Return [x, y] of the center of cell containing provided text 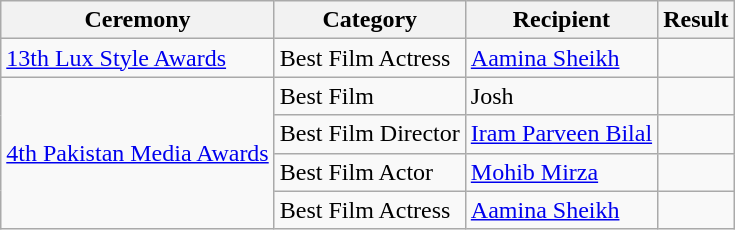
Recipient [561, 20]
4th Pakistan Media Awards [138, 153]
Iram Parveen Bilal [561, 134]
Ceremony [138, 20]
13th Lux Style Awards [138, 58]
Best Film Director [370, 134]
Josh [561, 96]
Category [370, 20]
Mohib Mirza [561, 172]
Result [696, 20]
Best Film Actor [370, 172]
Best Film [370, 96]
